Return (x, y) of the center of cell containing provided text 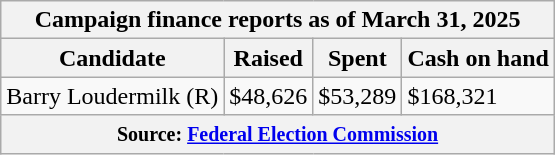
Raised (268, 58)
Campaign finance reports as of March 31, 2025 (278, 20)
Spent (358, 58)
Candidate (112, 58)
Cash on hand (478, 58)
$53,289 (358, 96)
Barry Loudermilk (R) (112, 96)
$168,321 (478, 96)
$48,626 (268, 96)
Source: Federal Election Commission (278, 134)
